For the text-containing cell, return its midpoint in [X, Y] coordinate format. 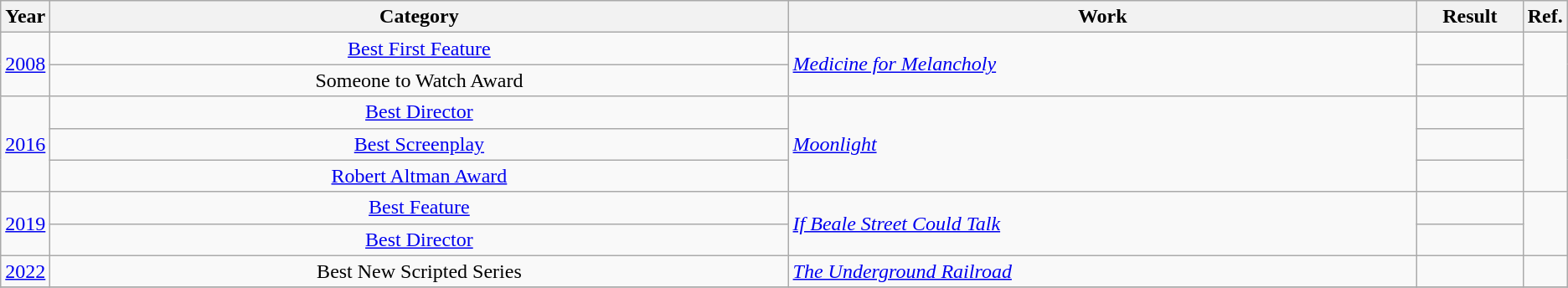
2022 [25, 271]
2008 [25, 64]
Year [25, 17]
Best New Scripted Series [419, 271]
Category [419, 17]
Ref. [1545, 17]
If Beale Street Could Talk [1102, 224]
2016 [25, 144]
Best Feature [419, 208]
The Underground Railroad [1102, 271]
Robert Altman Award [419, 176]
Medicine for Melancholy [1102, 64]
2019 [25, 224]
Moonlight [1102, 144]
Someone to Watch Award [419, 80]
Best Screenplay [419, 144]
Result [1469, 17]
Best First Feature [419, 49]
Work [1102, 17]
